Detect which cell encompasses the target text, then output its (x, y) center coordinate. 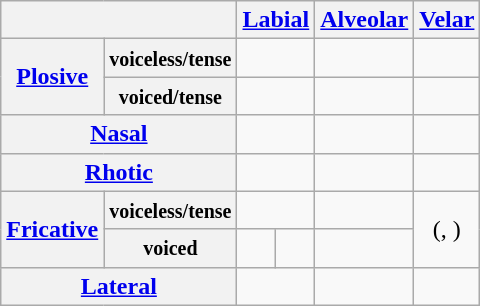
Labial (276, 20)
Plosive (52, 77)
Lateral (119, 286)
Velar (447, 20)
Fricative (52, 229)
voiced (170, 248)
Rhotic (119, 172)
Alveolar (364, 20)
(, ) (447, 229)
voiced/tense (170, 96)
Nasal (119, 134)
